Return [X, Y] of the center of cell containing provided text 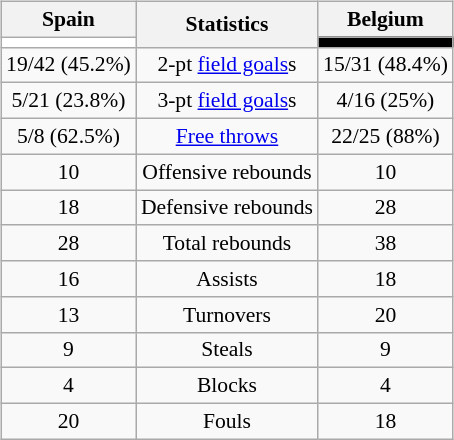
Offensive rebounds [227, 172]
Free throws [227, 136]
Assists [227, 279]
Belgium [386, 19]
Statistics [227, 24]
5/8 (62.5%) [68, 136]
2-pt field goalss [227, 65]
Spain [68, 19]
Total rebounds [227, 243]
15/31 (48.4%) [386, 65]
Fouls [227, 421]
16 [68, 279]
Steals [227, 350]
13 [68, 314]
4/16 (25%) [386, 101]
Defensive rebounds [227, 208]
19/42 (45.2%) [68, 65]
38 [386, 243]
5/21 (23.8%) [68, 101]
3-pt field goalss [227, 101]
22/25 (88%) [386, 136]
Turnovers [227, 314]
Blocks [227, 386]
